Determine the [x, y] coordinate at the center of the cell enclosing the given text.  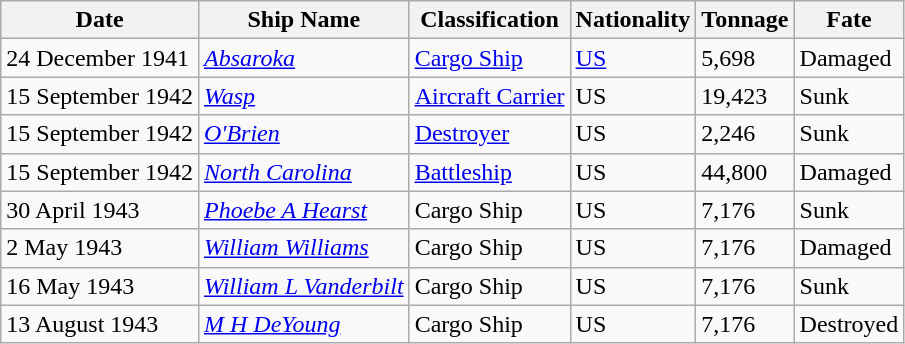
13 August 1943 [100, 324]
5,698 [745, 58]
24 December 1941 [100, 58]
Wasp [304, 96]
Tonnage [745, 20]
William L Vanderbilt [304, 286]
30 April 1943 [100, 210]
Ship Name [304, 20]
North Carolina [304, 172]
19,423 [745, 96]
Battleship [490, 172]
Destroyed [849, 324]
Fate [849, 20]
Aircraft Carrier [490, 96]
2 May 1943 [100, 248]
2,246 [745, 134]
Phoebe A Hearst [304, 210]
16 May 1943 [100, 286]
Absaroka [304, 58]
Date [100, 20]
44,800 [745, 172]
William Williams [304, 248]
Nationality [633, 20]
Destroyer [490, 134]
M H DeYoung [304, 324]
Classification [490, 20]
O'Brien [304, 134]
